From the cell containing the given text, extract its center point as [x, y] coordinate. 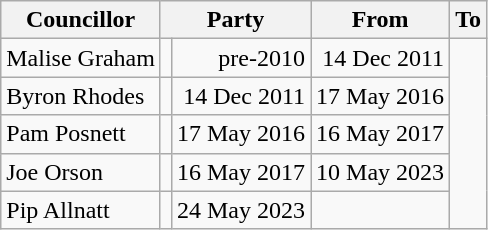
Malise Graham [81, 58]
24 May 2023 [240, 210]
Councillor [81, 20]
From [380, 20]
Pam Posnett [81, 134]
pre-2010 [240, 58]
Byron Rhodes [81, 96]
Party [235, 20]
10 May 2023 [380, 172]
Joe Orson [81, 172]
To [468, 20]
Pip Allnatt [81, 210]
